Extract the [X, Y] coordinate from the center of the cell holding the provided text.  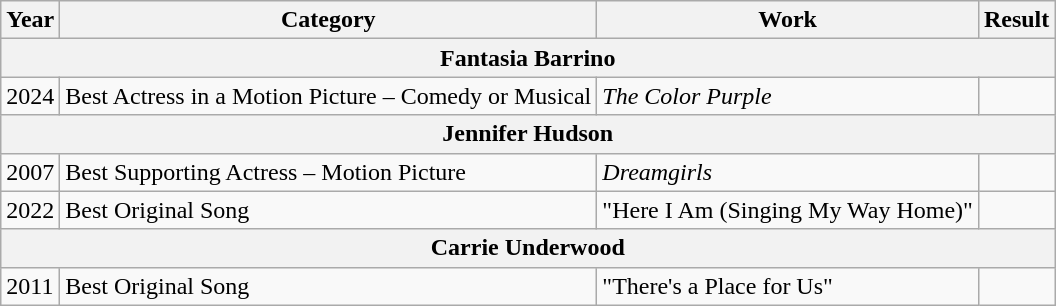
Dreamgirls [788, 172]
Jennifer Hudson [528, 134]
2011 [30, 286]
Best Actress in a Motion Picture – Comedy or Musical [328, 96]
Work [788, 20]
The Color Purple [788, 96]
Result [1016, 20]
Fantasia Barrino [528, 58]
Category [328, 20]
"There's a Place for Us" [788, 286]
2022 [30, 210]
2024 [30, 96]
"Here I Am (Singing My Way Home)" [788, 210]
Carrie Underwood [528, 248]
Year [30, 20]
Best Supporting Actress – Motion Picture [328, 172]
2007 [30, 172]
